Locate the cell with the specified text and output its [X, Y] center coordinate. 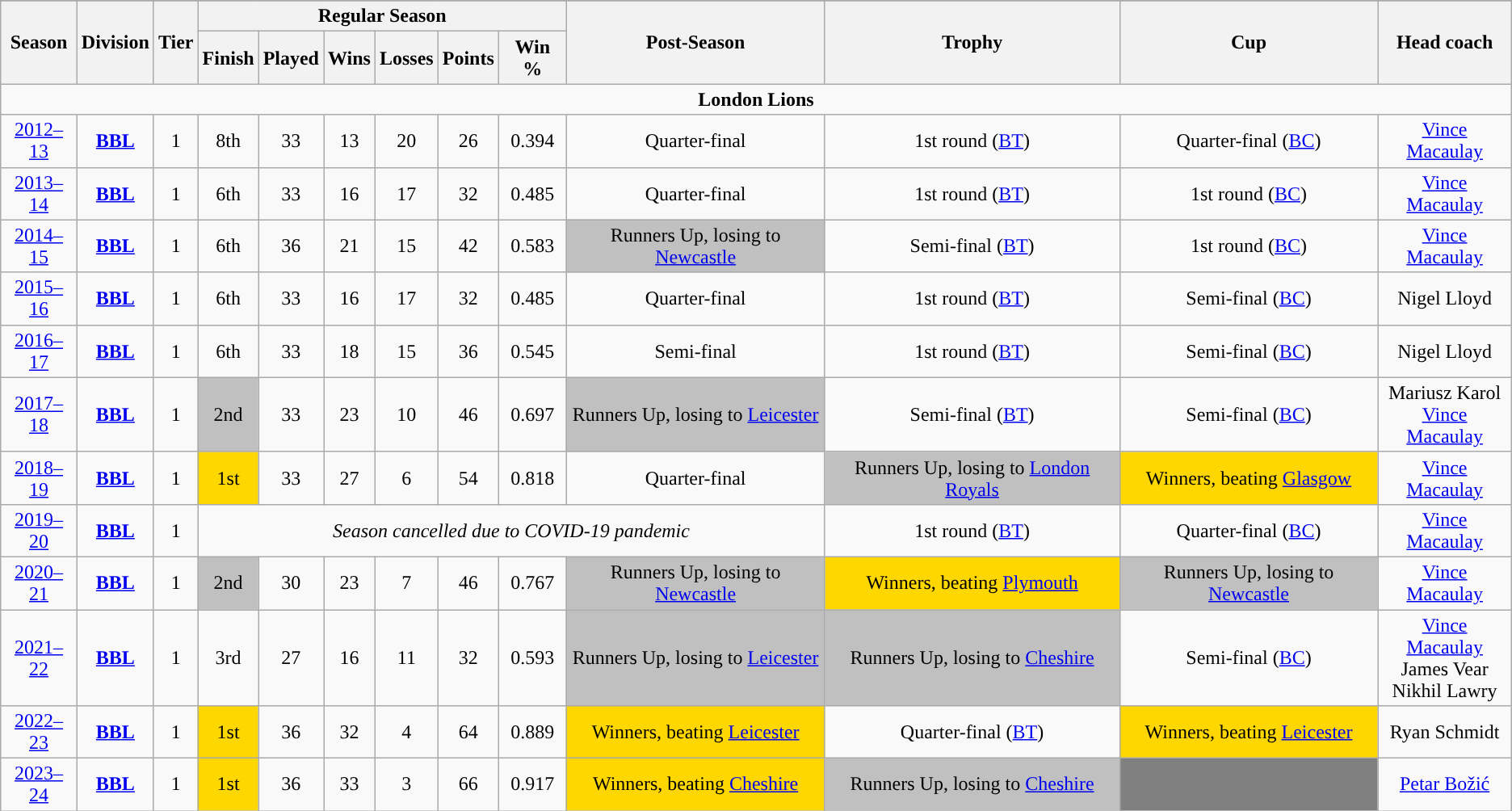
2021–22 [39, 658]
0.767 [532, 583]
2018–19 [39, 478]
Petar Božić [1444, 785]
42 [468, 246]
21 [349, 246]
0.394 [532, 141]
11 [406, 658]
Win % [532, 58]
Regular Season [382, 16]
0.545 [532, 351]
London Lions [756, 99]
2022–23 [39, 732]
2019–20 [39, 530]
Season cancelled due to COVID-19 pandemic [511, 530]
18 [349, 351]
Head coach [1444, 42]
26 [468, 141]
2014–15 [39, 246]
Ryan Schmidt [1444, 732]
30 [291, 583]
54 [468, 478]
Winners, beating Plymouth [972, 583]
Runners Up, losing to London Royals [972, 478]
Losses [406, 58]
Wins [349, 58]
0.593 [532, 658]
20 [406, 141]
Winners, beating Glasgow [1249, 478]
Trophy [972, 42]
2015–16 [39, 299]
Division [115, 42]
3rd [228, 658]
10 [406, 414]
2012–13 [39, 141]
Points [468, 58]
Post-Season [695, 42]
4 [406, 732]
Semi-final [695, 351]
7 [406, 583]
Vince Macaulay James Vear Nikhil Lawry [1444, 658]
Quarter-final (BT) [972, 732]
13 [349, 141]
2017–18 [39, 414]
Finish [228, 58]
8th [228, 141]
6 [406, 478]
0.583 [532, 246]
2013–14 [39, 194]
Season [39, 42]
Tier [176, 42]
0.917 [532, 785]
Cup [1249, 42]
0.889 [532, 732]
Winners, beating Cheshire [695, 785]
66 [468, 785]
Played [291, 58]
0.818 [532, 478]
3 [406, 785]
0.697 [532, 414]
2023–24 [39, 785]
2020–21 [39, 583]
2016–17 [39, 351]
64 [468, 732]
Mariusz Karol Vince Macaulay [1444, 414]
